Capture the cell that displays the provided text and extract its (X, Y) central coordinate. 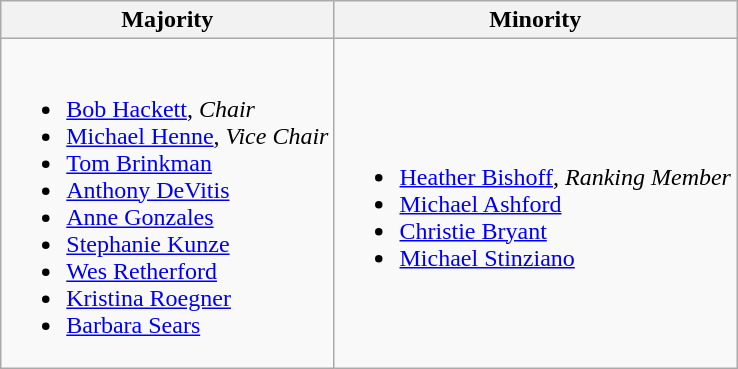
Heather Bishoff, Ranking MemberMichael AshfordChristie BryantMichael Stinziano (536, 204)
Majority (168, 20)
Bob Hackett, ChairMichael Henne, Vice ChairTom BrinkmanAnthony DeVitisAnne GonzalesStephanie KunzeWes RetherfordKristina RoegnerBarbara Sears (168, 204)
Minority (536, 20)
